Capture the cell that displays the provided text and extract its (X, Y) central coordinate. 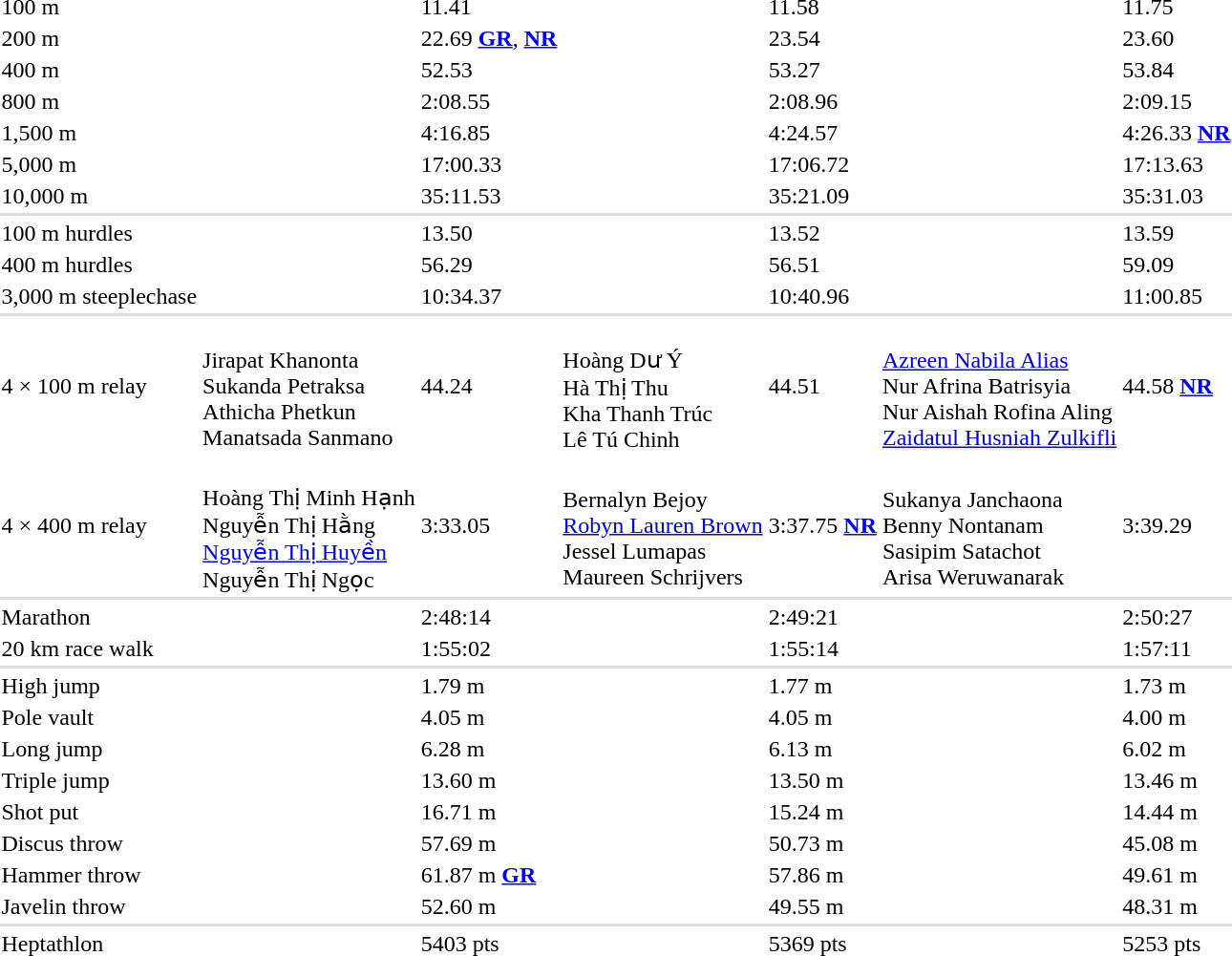
35:11.53 (489, 196)
20 km race walk (99, 648)
1:57:11 (1177, 648)
Hoàng Dư ÝHà Thị ThuKha Thanh TrúcLê Tú Chinh (663, 386)
4 × 100 m relay (99, 386)
400 m hurdles (99, 265)
52.60 m (489, 906)
44.24 (489, 386)
61.87 m GR (489, 875)
4 × 400 m relay (99, 525)
Marathon (99, 617)
1,500 m (99, 133)
22.69 GR, NR (489, 38)
4:26.33 NR (1177, 133)
56.29 (489, 265)
Azreen Nabila AliasNur Afrina BatrisyiaNur Aishah Rofina AlingZaidatul Husniah Zulkifli (999, 386)
10:34.37 (489, 296)
4:24.57 (822, 133)
Long jump (99, 749)
2:09.15 (1177, 101)
17:13.63 (1177, 164)
17:06.72 (822, 164)
49.61 m (1177, 875)
Hammer throw (99, 875)
2:48:14 (489, 617)
1.77 m (822, 686)
13.52 (822, 233)
57.86 m (822, 875)
High jump (99, 686)
57.69 m (489, 843)
2:08.96 (822, 101)
2:08.55 (489, 101)
3,000 m steeplechase (99, 296)
59.09 (1177, 265)
200 m (99, 38)
13.59 (1177, 233)
1:55:02 (489, 648)
Hoàng Thị Minh HạnhNguyễn Thị HằngNguyễn Thị HuyềnNguyễn Thị Ngọc (309, 525)
53.27 (822, 70)
35:21.09 (822, 196)
56.51 (822, 265)
35:31.03 (1177, 196)
13.50 (489, 233)
4.00 m (1177, 717)
6.28 m (489, 749)
Javelin throw (99, 906)
44.51 (822, 386)
10:40.96 (822, 296)
17:00.33 (489, 164)
50.73 m (822, 843)
1.79 m (489, 686)
Jirapat KhanontaSukanda PetraksaAthicha PhetkunManatsada Sanmano (309, 386)
400 m (99, 70)
6.13 m (822, 749)
13.60 m (489, 780)
1:55:14 (822, 648)
Bernalyn BejoyRobyn Lauren BrownJessel LumapasMaureen Schrijvers (663, 525)
5,000 m (99, 164)
44.58 NR (1177, 386)
11:00.85 (1177, 296)
48.31 m (1177, 906)
14.44 m (1177, 812)
Triple jump (99, 780)
52.53 (489, 70)
45.08 m (1177, 843)
10,000 m (99, 196)
3:33.05 (489, 525)
23.60 (1177, 38)
3:39.29 (1177, 525)
Discus throw (99, 843)
23.54 (822, 38)
13.50 m (822, 780)
16.71 m (489, 812)
1.73 m (1177, 686)
800 m (99, 101)
2:49:21 (822, 617)
2:50:27 (1177, 617)
15.24 m (822, 812)
Shot put (99, 812)
Pole vault (99, 717)
100 m hurdles (99, 233)
4:16.85 (489, 133)
53.84 (1177, 70)
49.55 m (822, 906)
Sukanya JanchaonaBenny NontanamSasipim SatachotArisa Weruwanarak (999, 525)
6.02 m (1177, 749)
13.46 m (1177, 780)
3:37.75 NR (822, 525)
